Find where the given text appears and provide that cell's center as [X, Y] coordinate. 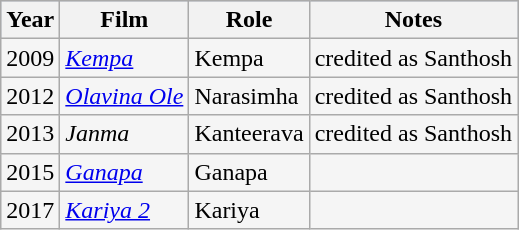
Year [30, 20]
2017 [30, 210]
2012 [30, 96]
Kanteerava [249, 134]
Olavina Ole [124, 96]
Kariya [249, 210]
Role [249, 20]
Janma [124, 134]
2013 [30, 134]
Film [124, 20]
2009 [30, 58]
2015 [30, 172]
Narasimha [249, 96]
Kariya 2 [124, 210]
Notes [413, 20]
